Search for the cell housing the specified text and yield its (X, Y) center coordinate. 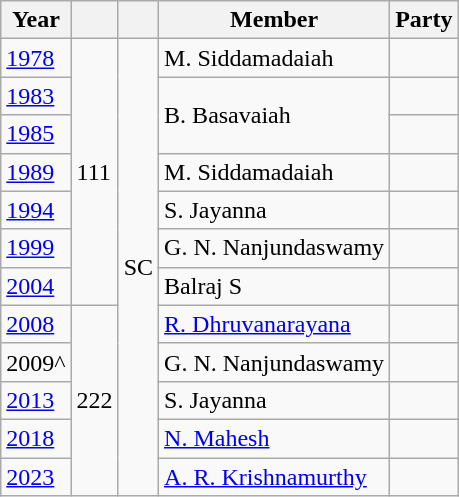
222 (94, 400)
Year (36, 20)
B. Basavaiah (274, 115)
SC (138, 268)
2013 (36, 400)
1989 (36, 172)
N. Mahesh (274, 438)
111 (94, 172)
Member (274, 20)
1983 (36, 96)
1999 (36, 248)
1985 (36, 134)
2009^ (36, 362)
2004 (36, 286)
2023 (36, 477)
2008 (36, 324)
Balraj S (274, 286)
1978 (36, 58)
A. R. Krishnamurthy (274, 477)
2018 (36, 438)
Party (424, 20)
1994 (36, 210)
R. Dhruvanarayana (274, 324)
